Determine the (x, y) coordinate at the center of the cell enclosing the given text.  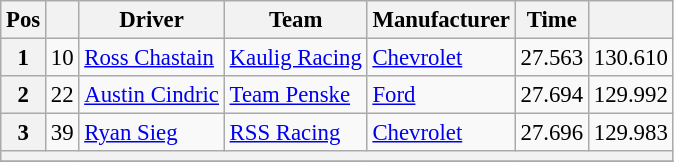
Ford (441, 95)
Manufacturer (441, 20)
Ross Chastain (152, 58)
Kaulig Racing (296, 58)
27.563 (552, 58)
Team Penske (296, 95)
22 (62, 95)
129.983 (630, 133)
39 (62, 133)
130.610 (630, 58)
3 (24, 133)
1 (24, 58)
Team (296, 20)
10 (62, 58)
27.694 (552, 95)
27.696 (552, 133)
Time (552, 20)
RSS Racing (296, 133)
129.992 (630, 95)
Austin Cindric (152, 95)
Driver (152, 20)
2 (24, 95)
Pos (24, 20)
Ryan Sieg (152, 133)
